Pinpoint the cell where the given text exists, returning its [X, Y] midpoint coordinate. 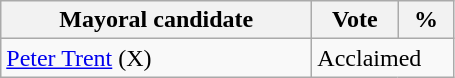
% [426, 20]
Acclaimed [383, 58]
Vote [355, 20]
Peter Trent (X) [156, 58]
Mayoral candidate [156, 20]
